Return [X, Y] of the center of cell containing provided text 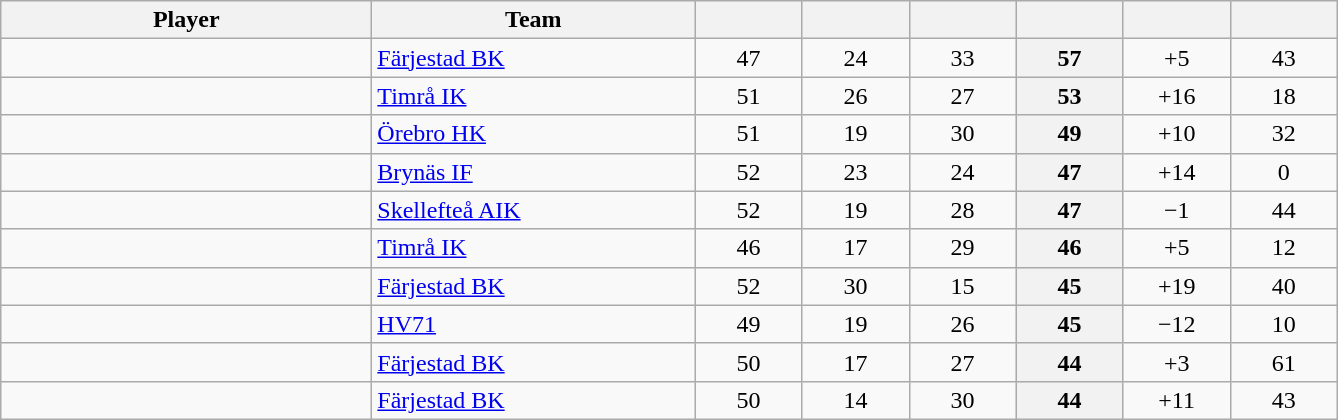
40 [1284, 286]
29 [962, 248]
32 [1284, 134]
15 [962, 286]
18 [1284, 96]
Skellefteå AIK [534, 210]
57 [1070, 58]
Team [534, 20]
Brynäs IF [534, 172]
28 [962, 210]
23 [856, 172]
+19 [1176, 286]
−12 [1176, 324]
14 [856, 400]
53 [1070, 96]
+16 [1176, 96]
Player [186, 20]
+10 [1176, 134]
+3 [1176, 362]
61 [1284, 362]
12 [1284, 248]
HV71 [534, 324]
+14 [1176, 172]
−1 [1176, 210]
33 [962, 58]
Örebro HK [534, 134]
+11 [1176, 400]
0 [1284, 172]
10 [1284, 324]
